Provide the (x, y) coordinate of the cell's center where the given text is located.  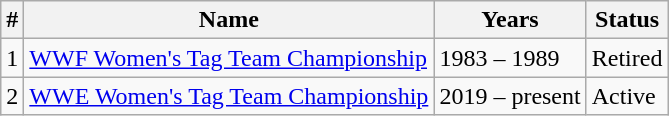
1983 – 1989 (510, 58)
2019 – present (510, 96)
Years (510, 20)
2 (12, 96)
# (12, 20)
Status (627, 20)
Active (627, 96)
Retired (627, 58)
WWE Women's Tag Team Championship (229, 96)
1 (12, 58)
WWF Women's Tag Team Championship (229, 58)
Name (229, 20)
